Pinpoint the cell where the given text exists, returning its [x, y] midpoint coordinate. 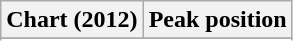
Peak position [218, 20]
Chart (2012) [72, 20]
